Provide the [X, Y] coordinate of the cell's center where the given text is located.  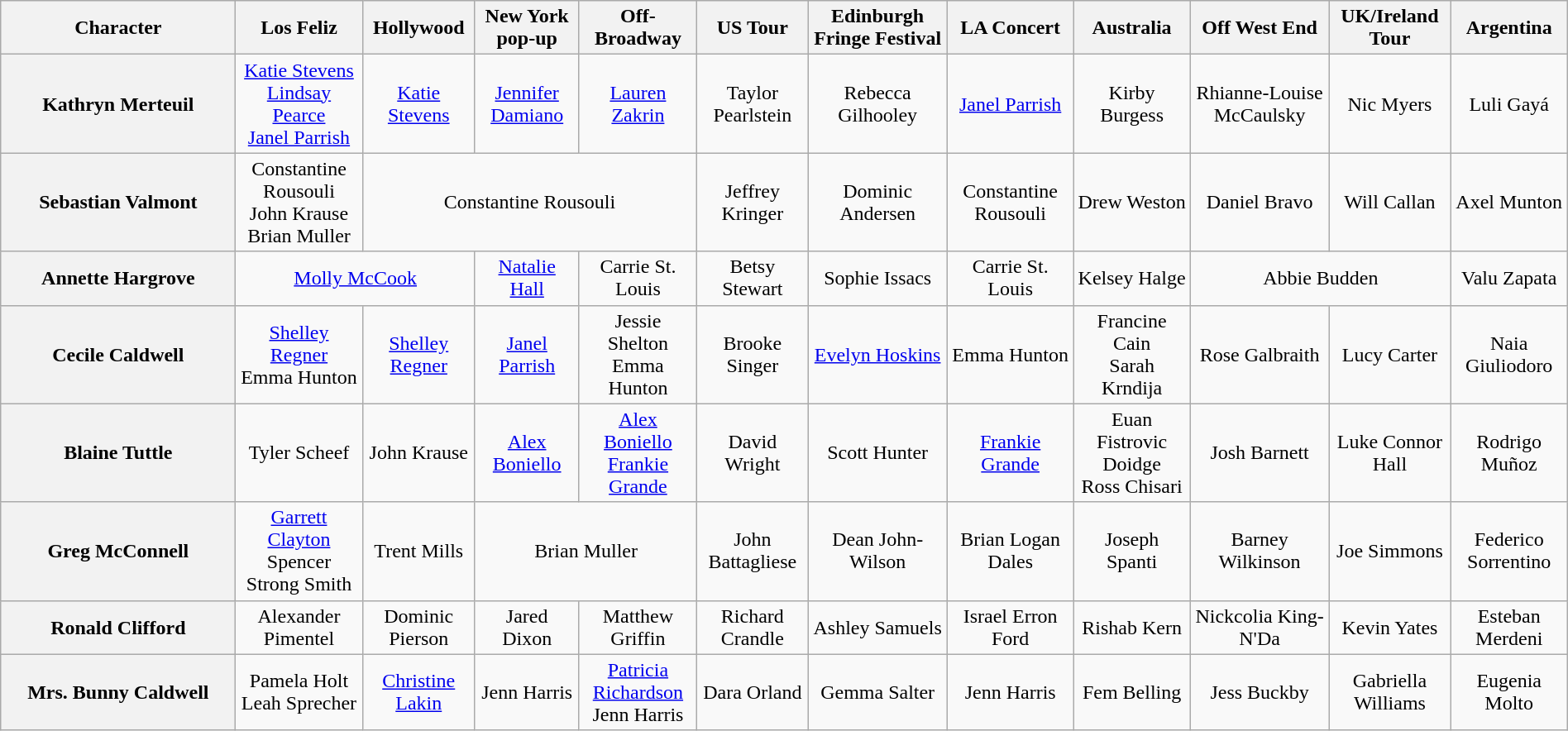
Los Feliz [299, 28]
Alex Boniello [526, 453]
Dominic Pierson [418, 627]
Federico Sorrentino [1508, 551]
Eugenia Molto [1508, 692]
Patricia RichardsonJenn Harris [638, 692]
Rebecca Gilhooley [878, 104]
Ashley Samuels [878, 627]
Pamela HoltLeah Sprecher [299, 692]
John Battagliese [753, 551]
Kirby Burgess [1132, 104]
Nic Myers [1389, 104]
New York pop-up [526, 28]
Sophie Issacs [878, 278]
LA Concert [1011, 28]
Euan Fistrovic DoidgeRoss Chisari [1132, 453]
Annette Hargrove [118, 278]
Character [118, 28]
Matthew Griffin [638, 627]
Christine Lakin [418, 692]
David Wright [753, 453]
Cecile Caldwell [118, 354]
Dara Orland [753, 692]
Gabriella Williams [1389, 692]
Evelyn Hoskins [878, 354]
Off-Broadway [638, 28]
Constantine RousouliJohn KrauseBrian Muller [299, 202]
Will Callan [1389, 202]
Jeffrey Kringer [753, 202]
Israel Erron Ford [1011, 627]
Fem Belling [1132, 692]
Brian Logan Dales [1011, 551]
Shelley RegnerEmma Hunton [299, 354]
Off West End [1259, 28]
Natalie Hall [526, 278]
Rhianne-Louise McCaulsky [1259, 104]
Rodrigo Muñoz [1508, 453]
Kelsey Halge [1132, 278]
Alexander Pimentel [299, 627]
Scott Hunter [878, 453]
Dean John-Wilson [878, 551]
UK/Ireland Tour [1389, 28]
US Tour [753, 28]
Joe Simmons [1389, 551]
Betsy Stewart [753, 278]
Abbie Budden [1320, 278]
Joseph Spanti [1132, 551]
Barney Wilkinson [1259, 551]
Molly McCook [356, 278]
Lauren Zakrin [638, 104]
Alex BonielloFrankie Grande [638, 453]
Brian Muller [586, 551]
Lucy Carter [1389, 354]
Tyler Scheef [299, 453]
Kathryn Merteuil [118, 104]
Gemma Salter [878, 692]
Richard Crandle [753, 627]
Katie StevensLindsay PearceJanel Parrish [299, 104]
Ronald Clifford [118, 627]
Mrs. Bunny Caldwell [118, 692]
Taylor Pearlstein [753, 104]
Frankie Grande [1011, 453]
Valu Zapata [1508, 278]
Garrett Clayton Spencer Strong Smith [299, 551]
Drew Weston [1132, 202]
Greg McConnell [118, 551]
Shelley Regner [418, 354]
John Krause [418, 453]
Esteban Merdeni [1508, 627]
Edinburgh Fringe Festival [878, 28]
Blaine Tuttle [118, 453]
Brooke Singer [753, 354]
Jared Dixon [526, 627]
Jessie SheltonEmma Hunton [638, 354]
Trent Mills [418, 551]
Kevin Yates [1389, 627]
Emma Hunton [1011, 354]
Rose Galbraith [1259, 354]
Francine CainSarah Krndija [1132, 354]
Sebastian Valmont [118, 202]
Katie Stevens [418, 104]
Axel Munton [1508, 202]
Argentina [1508, 28]
Dominic Andersen [878, 202]
Luli Gayá [1508, 104]
Rishab Kern [1132, 627]
Luke Connor Hall [1389, 453]
Hollywood [418, 28]
Daniel Bravo [1259, 202]
Jess Buckby [1259, 692]
Australia [1132, 28]
Jennifer Damiano [526, 104]
Josh Barnett [1259, 453]
Nickcolia King-N'Da [1259, 627]
Naia Giuliodoro [1508, 354]
